Detect which cell encompasses the target text, then output its (X, Y) center coordinate. 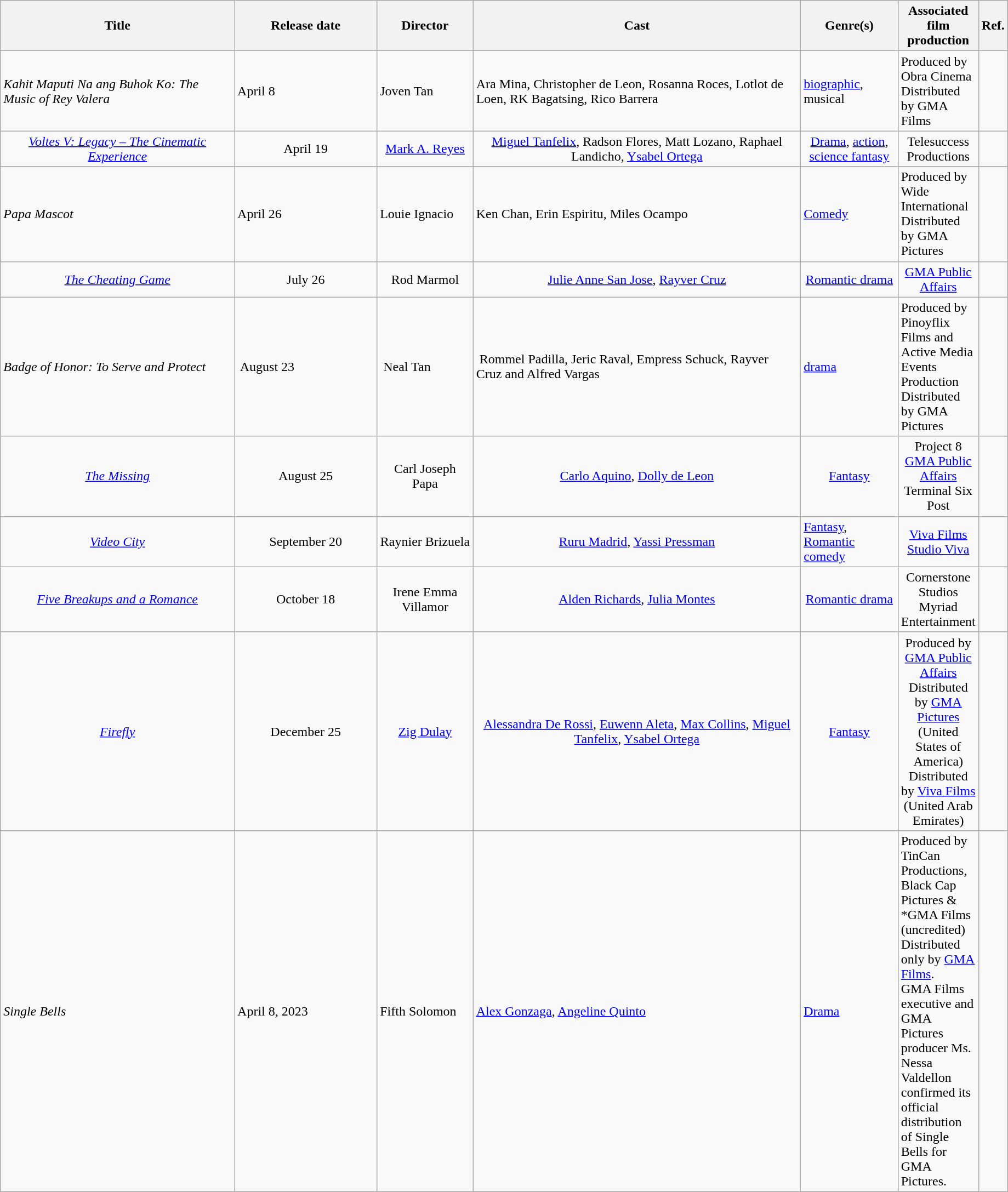
Mark A. Reyes (425, 149)
April 19 (306, 149)
Single Bells (117, 1011)
October 18 (306, 600)
The Missing (117, 476)
Fantasy, Romantic comedy (850, 541)
Genre(s) (850, 26)
Drama, action, science fantasy (850, 149)
Badge of Honor: To Serve and Protect (117, 367)
Comedy (850, 214)
Julie Anne San Jose, Rayver Cruz (637, 280)
Voltes V: Legacy – The Cinematic Experience (117, 149)
April 8, 2023 (306, 1011)
April 26 (306, 214)
Release date (306, 26)
Louie Ignacio (425, 214)
biographic, musical (850, 91)
Produced by Wide InternationalDistributed by GMA Pictures (938, 214)
Associated film production (938, 26)
Ruru Madrid, Yassi Pressman (637, 541)
August 23 (306, 367)
Raynier Brizuela (425, 541)
Five Breakups and a Romance (117, 600)
Produced by Obra CinemaDistributed by GMA Films (938, 91)
Alden Richards, Julia Montes (637, 600)
April 8 (306, 91)
Irene Emma Villamor (425, 600)
Carl Joseph Papa (425, 476)
July 26 (306, 280)
Cornerstone StudiosMyriad Entertainment (938, 600)
drama (850, 367)
Ara Mina, Christopher de Leon, Rosanna Roces, Lotlot de Loen, RK Bagatsing, Rico Barrera (637, 91)
Drama (850, 1011)
Alex Gonzaga, Angeline Quinto (637, 1011)
Zig Dulay (425, 731)
The Cheating Game (117, 280)
Produced by GMA Public AffairsDistributed by GMA Pictures (United States of America) Distributed by Viva Films (United Arab Emirates) (938, 731)
Kahit Maputi Na ang Buhok Ko: The Music of Rey Valera (117, 91)
Carlo Aquino, Dolly de Leon (637, 476)
Viva FilmsStudio Viva (938, 541)
Firefly (117, 731)
Video City (117, 541)
Project 8GMA Public AffairsTerminal Six Post (938, 476)
Papa Mascot (117, 214)
Title (117, 26)
Cast (637, 26)
September 20 (306, 541)
Produced by Pinoyflix Films and Active Media Events ProductionDistributed by GMA Pictures (938, 367)
Director (425, 26)
GMA Public Affairs (938, 280)
Joven Tan (425, 91)
Miguel Tanfelix, Radson Flores, Matt Lozano, Raphael Landicho, Ysabel Ortega (637, 149)
Rod Marmol (425, 280)
Rommel Padilla, Jeric Raval, Empress Schuck, Rayver Cruz and Alfred Vargas (637, 367)
December 25 (306, 731)
Fifth Solomon (425, 1011)
Ken Chan, Erin Espiritu, Miles Ocampo (637, 214)
Alessandra De Rossi, Euwenn Aleta, Max Collins, Miguel Tanfelix, Ysabel Ortega (637, 731)
Telesuccess Productions (938, 149)
Neal Tan (425, 367)
August 25 (306, 476)
Ref. (993, 26)
